Provide the [X, Y] coordinate of the cell's center where the given text is located.  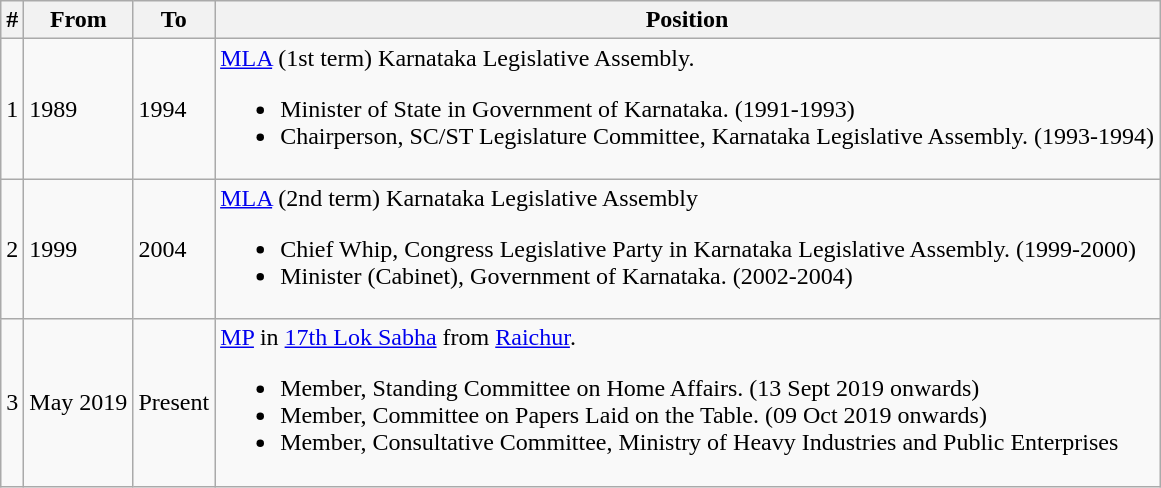
1994 [174, 109]
May 2019 [78, 402]
# [12, 20]
2 [12, 249]
Position [688, 20]
2004 [174, 249]
1989 [78, 109]
1 [12, 109]
Present [174, 402]
From [78, 20]
1999 [78, 249]
To [174, 20]
3 [12, 402]
